Identify which cell holds the provided text, then report its (x, y) central coordinate. 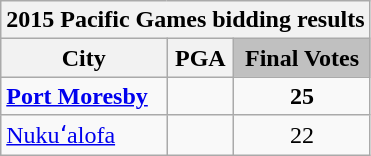
Final Votes (302, 58)
22 (302, 135)
Port Moresby (84, 96)
2015 Pacific Games bidding results (186, 20)
City (84, 58)
PGA (200, 58)
25 (302, 96)
Nukuʻalofa (84, 135)
